Output the [x, y] coordinate of the center of the cell containing the given text.  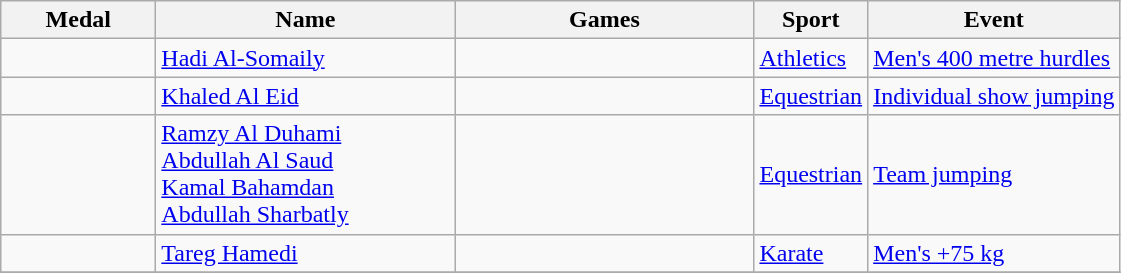
Games [604, 20]
Ramzy Al DuhamiAbdullah Al SaudKamal BahamdanAbdullah Sharbatly [306, 174]
Medal [78, 20]
Men's +75 kg [994, 253]
Men's 400 metre hurdles [994, 58]
Event [994, 20]
Team jumping [994, 174]
Karate [811, 253]
Name [306, 20]
Tareg Hamedi [306, 253]
Individual show jumping [994, 96]
Khaled Al Eid [306, 96]
Hadi Al-Somaily [306, 58]
Sport [811, 20]
Athletics [811, 58]
